Return the (X, Y) coordinate for the center point of the cell that contains the specified text.  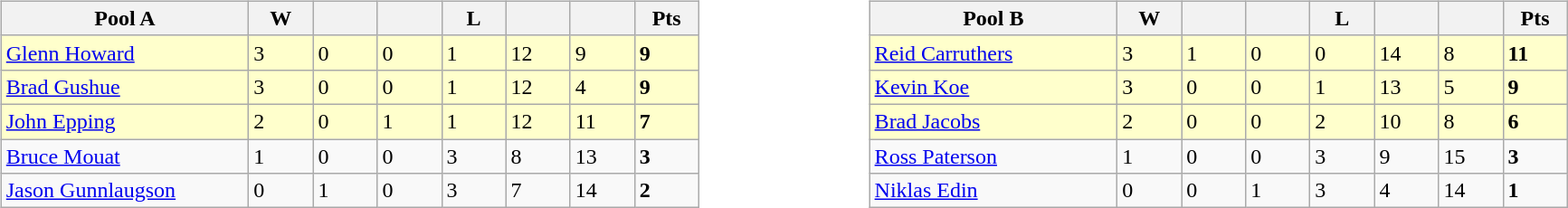
Kevin Koe (993, 87)
Brad Gushue (125, 87)
Bruce Mouat (125, 156)
Glenn Howard (125, 52)
Reid Carruthers (993, 52)
Niklas Edin (993, 191)
15 (1471, 156)
Ross Paterson (993, 156)
Pool A (125, 18)
10 (1406, 121)
John Epping (125, 121)
6 (1535, 121)
Pool B (993, 18)
5 (1471, 87)
Jason Gunnlaugson (125, 191)
Brad Jacobs (993, 121)
